From the cell containing the given text, extract its center point as (x, y) coordinate. 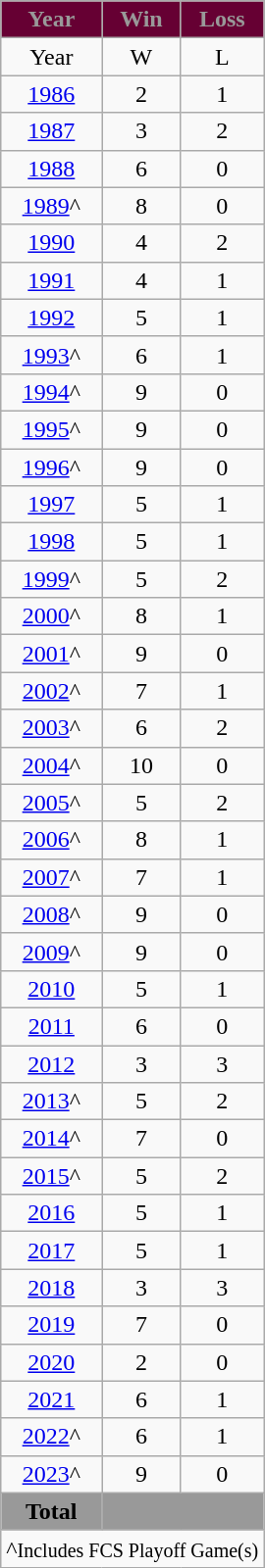
Total (51, 1511)
1996^ (51, 467)
2005^ (51, 803)
2002^ (51, 691)
2010 (51, 989)
10 (141, 765)
1997 (51, 505)
1988 (51, 169)
2016 (51, 1213)
2006^ (51, 840)
2013^ (51, 1102)
1995^ (51, 429)
2017 (51, 1250)
2014^ (51, 1139)
1994^ (51, 392)
L (222, 57)
2019 (51, 1325)
Win (141, 20)
2001^ (51, 654)
1990 (51, 243)
Loss (222, 20)
2020 (51, 1362)
1993^ (51, 355)
2021 (51, 1399)
1999^ (51, 579)
2007^ (51, 877)
2023^ (51, 1474)
2012 (51, 1063)
2000^ (51, 616)
2008^ (51, 914)
W (141, 57)
2003^ (51, 728)
1991 (51, 280)
^Includes FCS Playoff Game(s) (132, 1548)
1998 (51, 542)
1986 (51, 94)
1987 (51, 131)
2022^ (51, 1437)
2011 (51, 1026)
2018 (51, 1288)
1992 (51, 318)
2004^ (51, 765)
2009^ (51, 952)
1989^ (51, 206)
2015^ (51, 1176)
